Determine the (x, y) coordinate at the center of the cell enclosing the given text.  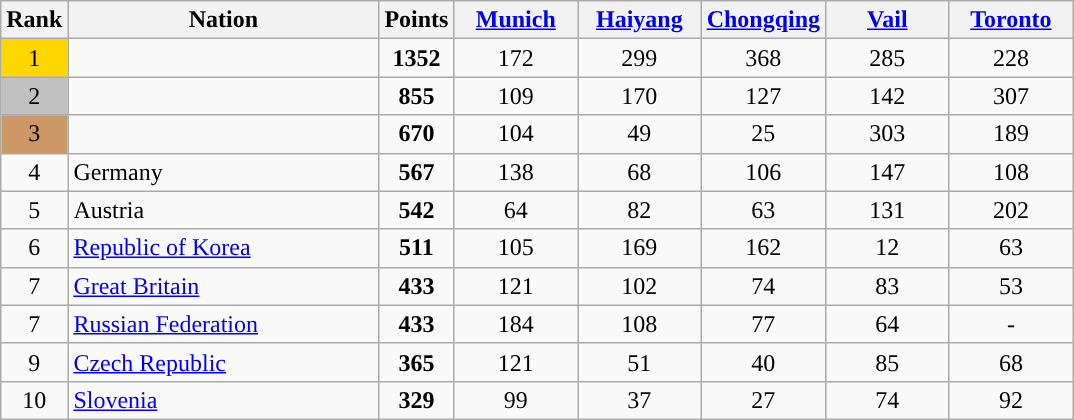
285 (888, 58)
77 (763, 324)
109 (516, 96)
6 (34, 248)
365 (416, 362)
670 (416, 134)
303 (888, 134)
12 (888, 248)
51 (640, 362)
Haiyang (640, 20)
Toronto (1011, 20)
Chongqing (763, 20)
Germany (224, 172)
142 (888, 96)
131 (888, 210)
299 (640, 58)
368 (763, 58)
329 (416, 400)
Vail (888, 20)
162 (763, 248)
Slovenia (224, 400)
27 (763, 400)
228 (1011, 58)
40 (763, 362)
1352 (416, 58)
Austria (224, 210)
Great Britain (224, 286)
85 (888, 362)
106 (763, 172)
Rank (34, 20)
10 (34, 400)
102 (640, 286)
Nation (224, 20)
542 (416, 210)
5 (34, 210)
307 (1011, 96)
855 (416, 96)
53 (1011, 286)
Republic of Korea (224, 248)
104 (516, 134)
567 (416, 172)
3 (34, 134)
Czech Republic (224, 362)
Points (416, 20)
127 (763, 96)
Munich (516, 20)
169 (640, 248)
170 (640, 96)
172 (516, 58)
138 (516, 172)
Russian Federation (224, 324)
189 (1011, 134)
37 (640, 400)
- (1011, 324)
92 (1011, 400)
25 (763, 134)
83 (888, 286)
9 (34, 362)
1 (34, 58)
184 (516, 324)
82 (640, 210)
99 (516, 400)
4 (34, 172)
49 (640, 134)
2 (34, 96)
511 (416, 248)
147 (888, 172)
202 (1011, 210)
105 (516, 248)
